Output the [x, y] coordinate of the center of the cell containing the given text.  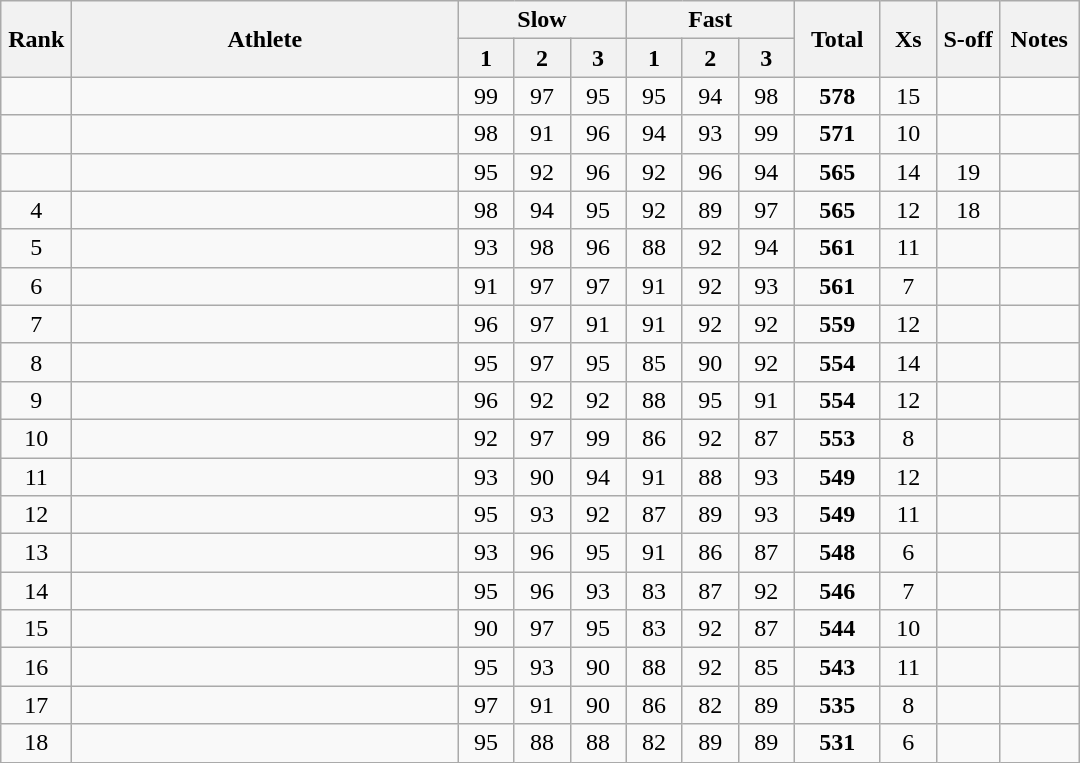
531 [837, 743]
Athlete [265, 39]
578 [837, 96]
548 [837, 553]
559 [837, 324]
Total [837, 39]
571 [837, 134]
17 [36, 705]
543 [837, 667]
19 [968, 172]
Xs [908, 39]
Fast [710, 20]
5 [36, 248]
553 [837, 438]
4 [36, 210]
546 [837, 591]
544 [837, 629]
9 [36, 400]
S-off [968, 39]
16 [36, 667]
535 [837, 705]
Rank [36, 39]
Notes [1040, 39]
Slow [542, 20]
13 [36, 553]
